Detect which cell encompasses the target text, then output its (x, y) center coordinate. 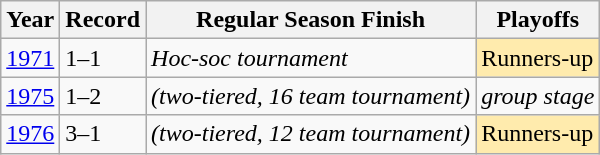
1–2 (103, 96)
Playoffs (538, 20)
3–1 (103, 134)
Year (30, 20)
1975 (30, 96)
Hoc-soc tournament (311, 58)
group stage (538, 96)
(two-tiered, 16 team tournament) (311, 96)
Record (103, 20)
1971 (30, 58)
1–1 (103, 58)
Regular Season Finish (311, 20)
1976 (30, 134)
(two-tiered, 12 team tournament) (311, 134)
